Output the (X, Y) coordinate of the center of the cell containing the given text.  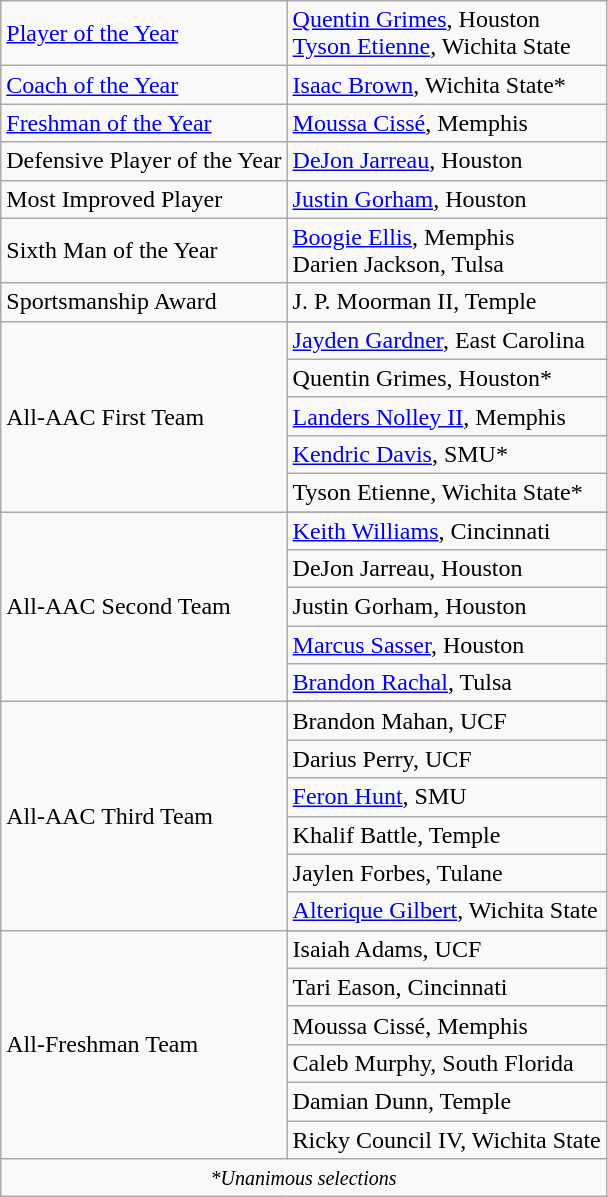
Brandon Mahan, UCF (446, 721)
Caleb Murphy, South Florida (446, 1063)
Feron Hunt, SMU (446, 797)
Sixth Man of the Year (144, 250)
Sportsmanship Award (144, 302)
Quentin Grimes, Houston* (446, 378)
Quentin Grimes, Houston Tyson Etienne, Wichita State (446, 34)
Landers Nolley II, Memphis (446, 416)
Khalif Battle, Temple (446, 835)
Brandon Rachal, Tulsa (446, 683)
Keith Williams, Cincinnati (446, 531)
Darius Perry, UCF (446, 759)
Freshman of the Year (144, 123)
All-AAC Third Team (144, 816)
Alterique Gilbert, Wichita State (446, 911)
Marcus Sasser, Houston (446, 645)
Coach of the Year (144, 85)
J. P. Moorman II, Temple (446, 302)
*Unanimous selections (304, 1178)
Player of the Year (144, 34)
Tyson Etienne, Wichita State* (446, 492)
Kendric Davis, SMU* (446, 454)
Isaiah Adams, UCF (446, 949)
Damian Dunn, Temple (446, 1101)
All-AAC Second Team (144, 607)
Most Improved Player (144, 199)
Defensive Player of the Year (144, 161)
Tari Eason, Cincinnati (446, 987)
All-AAC First Team (144, 416)
Boogie Ellis, Memphis Darien Jackson, Tulsa (446, 250)
All-Freshman Team (144, 1044)
Ricky Council IV, Wichita State (446, 1139)
Isaac Brown, Wichita State* (446, 85)
Jaylen Forbes, Tulane (446, 873)
Jayden Gardner, East Carolina (446, 340)
